Detect which cell encompasses the target text, then output its (x, y) center coordinate. 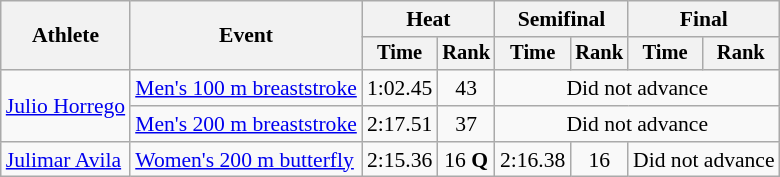
1:02.45 (400, 88)
2:17.51 (400, 124)
Men's 100 m breaststroke (246, 88)
37 (466, 124)
Semifinal (562, 19)
Event (246, 36)
Final (704, 19)
Julio Horrego (66, 106)
Men's 200 m breaststroke (246, 124)
Heat (428, 19)
Athlete (66, 36)
43 (466, 88)
